Return [X, Y] of the center of cell containing provided text 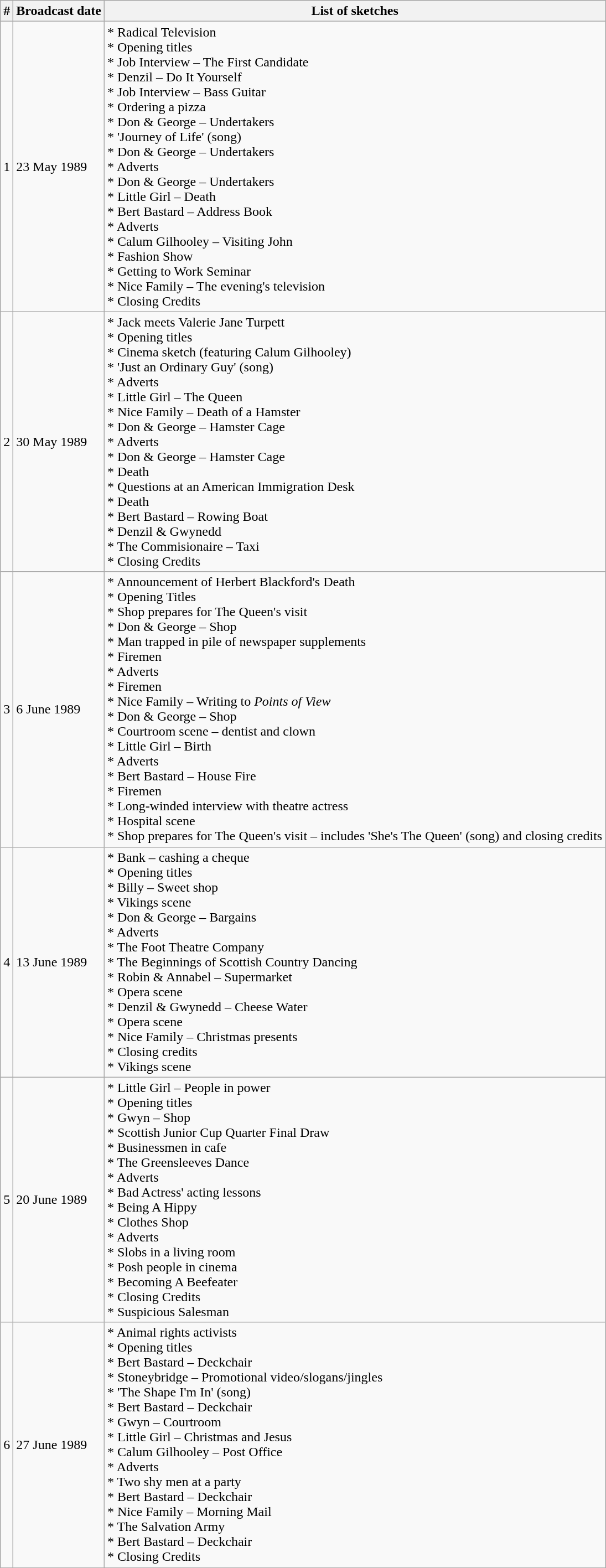
20 June 1989 [59, 1200]
13 June 1989 [59, 962]
30 May 1989 [59, 442]
6 June 1989 [59, 710]
3 [7, 710]
27 June 1989 [59, 1445]
6 [7, 1445]
5 [7, 1200]
Broadcast date [59, 11]
List of sketches [354, 11]
2 [7, 442]
# [7, 11]
23 May 1989 [59, 167]
4 [7, 962]
1 [7, 167]
